From the cell containing the given text, extract its center point as (x, y) coordinate. 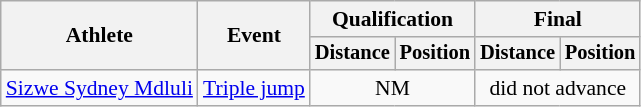
NM (392, 88)
Final (558, 19)
did not advance (558, 88)
Qualification (392, 19)
Event (254, 36)
Sizwe Sydney Mdluli (100, 88)
Athlete (100, 36)
Triple jump (254, 88)
